Output the [X, Y] coordinate of the center of the cell containing the given text.  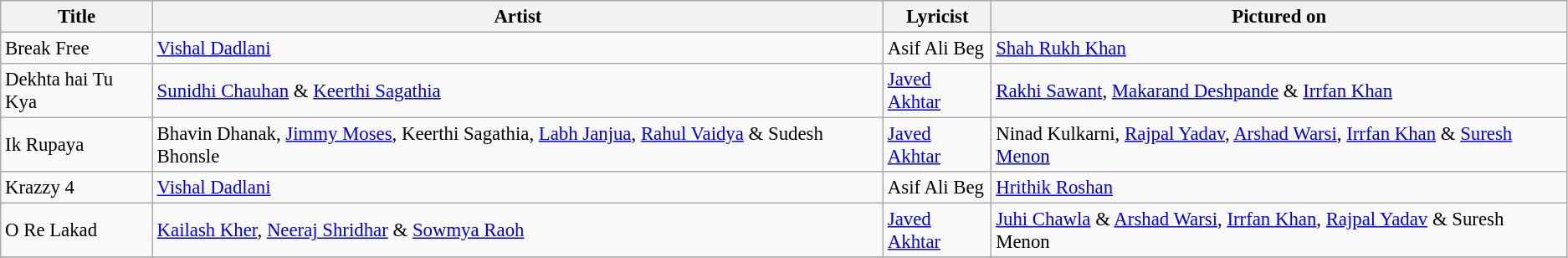
Ik Rupaya [77, 146]
Kailash Kher, Neeraj Shridhar & Sowmya Raoh [517, 231]
Juhi Chawla & Arshad Warsi, Irrfan Khan, Rajpal Yadav & Suresh Menon [1279, 231]
Bhavin Dhanak, Jimmy Moses, Keerthi Sagathia, Labh Janjua, Rahul Vaidya & Sudesh Bhonsle [517, 146]
Title [77, 17]
Pictured on [1279, 17]
O Re Lakad [77, 231]
Sunidhi Chauhan & Keerthi Sagathia [517, 90]
Dekhta hai Tu Kya [77, 90]
Hrithik Roshan [1279, 188]
Ninad Kulkarni, Rajpal Yadav, Arshad Warsi, Irrfan Khan & Suresh Menon [1279, 146]
Artist [517, 17]
Shah Rukh Khan [1279, 49]
Rakhi Sawant, Makarand Deshpande & Irrfan Khan [1279, 90]
Lyricist [937, 17]
Break Free [77, 49]
Krazzy 4 [77, 188]
